Detect which cell encompasses the target text, then output its (x, y) center coordinate. 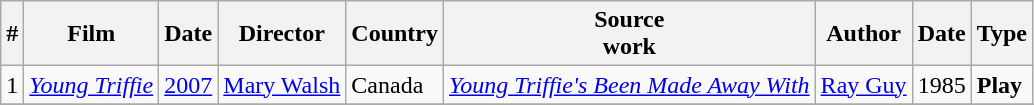
Canada (395, 85)
# (12, 34)
Director (282, 34)
1985 (942, 85)
1 (12, 85)
Film (92, 34)
Sourcework (630, 34)
Play (1002, 85)
Ray Guy (864, 85)
Young Triffie's Been Made Away With (630, 85)
Mary Walsh (282, 85)
Country (395, 34)
Author (864, 34)
Young Triffie (92, 85)
Type (1002, 34)
2007 (188, 85)
